Detect which cell encompasses the target text, then output its [x, y] center coordinate. 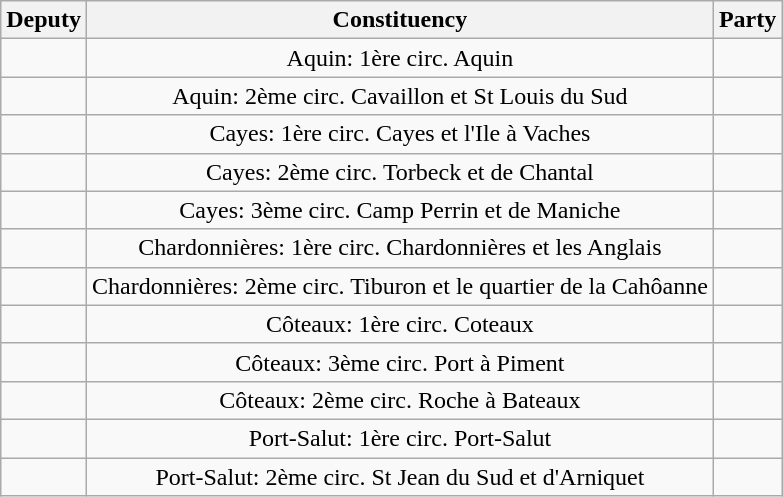
Port-Salut: 2ème circ. St Jean du Sud et d'Arniquet [400, 477]
Cayes: 1ère circ. Cayes et l'Ile à Vaches [400, 134]
Côteaux: 1ère circ. Coteaux [400, 324]
Côteaux: 2ème circ. Roche à Bateaux [400, 400]
Cayes: 2ème circ. Torbeck et de Chantal [400, 172]
Chardonnières: 2ème circ. Tiburon et le quartier de la Cahôanne [400, 286]
Aquin: 1ère circ. Aquin [400, 58]
Côteaux: 3ème circ. Port à Piment [400, 362]
Aquin: 2ème circ. Cavaillon et St Louis du Sud [400, 96]
Chardonnières: 1ère circ. Chardonnières et les Anglais [400, 248]
Port-Salut: 1ère circ. Port-Salut [400, 438]
Deputy [44, 20]
Party [747, 20]
Constituency [400, 20]
Cayes: 3ème circ. Camp Perrin et de Maniche [400, 210]
